From the cell containing the given text, extract its center point as (x, y) coordinate. 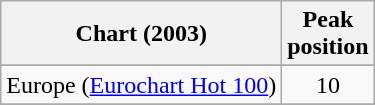
Europe (Eurochart Hot 100) (142, 85)
Peakposition (328, 34)
Chart (2003) (142, 34)
10 (328, 85)
